Extract the [X, Y] coordinate from the center of the cell holding the provided text.  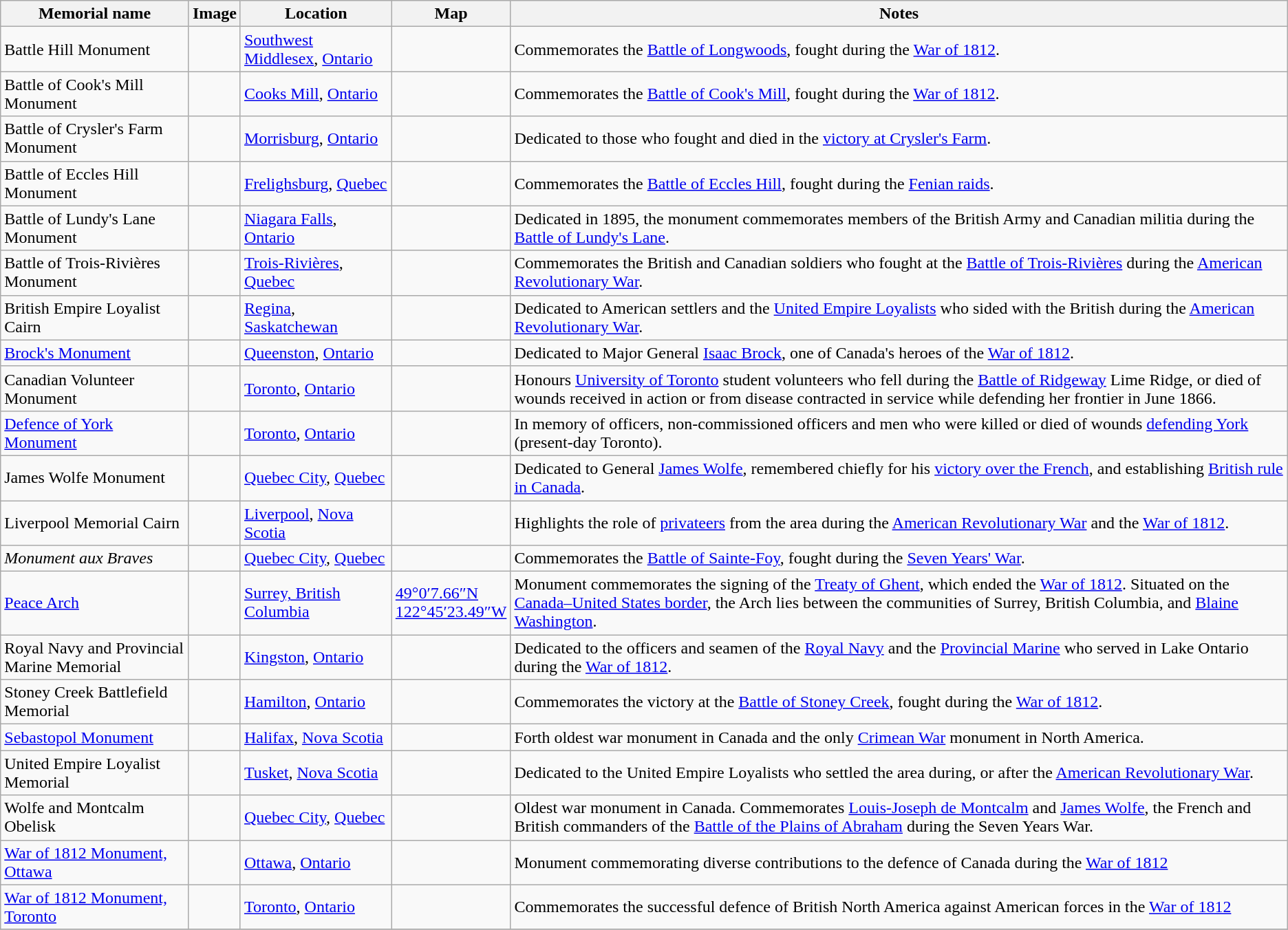
Trois-Rivières, Quebec [316, 272]
Dedicated to General James Wolfe, remembered chiefly for his victory over the French, and establishing British rule in Canada. [899, 477]
Dedicated to the officers and seamen of the Royal Navy and the Provincial Marine who served in Lake Ontario during the War of 1812. [899, 658]
Canadian Volunteer Monument [95, 388]
49°0′7.66″N122°45′23.49″W [451, 603]
Southwest Middlesex, Ontario [316, 50]
Monument aux Braves [95, 559]
Map [451, 14]
Highlights the role of privateers from the area during the American Revolutionary War and the War of 1812. [899, 523]
Commemorates the Battle of Eccles Hill, fought during the Fenian raids. [899, 183]
Location [316, 14]
Morrisburg, Ontario [316, 139]
Dedicated to American settlers and the United Empire Loyalists who sided with the British during the American Revolutionary War. [899, 318]
Frelighsburg, Quebec [316, 183]
Dedicated to Major General Isaac Brock, one of Canada's heroes of the War of 1812. [899, 353]
Battle of Cook's Mill Monument [95, 94]
Regina, Saskatchewan [316, 318]
Halifax, Nova Scotia [316, 737]
Queenston, Ontario [316, 353]
Sebastopol Monument [95, 737]
Battle Hill Monument [95, 50]
Commemorates the British and Canadian soldiers who fought at the Battle of Trois-Rivières during the American Revolutionary War. [899, 272]
Hamilton, Ontario [316, 702]
Niagara Falls, Ontario [316, 228]
Commemorates the successful defence of British North America against American forces in the War of 1812 [899, 907]
In memory of officers, non-commissioned officers and men who were killed or died of wounds defending York (present-day Toronto). [899, 433]
Commemorates the Battle of Longwoods, fought during the War of 1812. [899, 50]
Battle of Lundy's Lane Monument [95, 228]
Memorial name [95, 14]
Image [215, 14]
Brock's Monument [95, 353]
Dedicated in 1895, the monument commemorates members of the British Army and Canadian militia during the Battle of Lundy's Lane. [899, 228]
Liverpool, Nova Scotia [316, 523]
War of 1812 Monument, Toronto [95, 907]
Commemorates the Battle of Cook's Mill, fought during the War of 1812. [899, 94]
Stoney Creek Battlefield Memorial [95, 702]
Wolfe and Montcalm Obelisk [95, 817]
War of 1812 Monument, Ottawa [95, 863]
British Empire Loyalist Cairn [95, 318]
Kingston, Ontario [316, 658]
Surrey, British Columbia [316, 603]
United Empire Loyalist Memorial [95, 773]
James Wolfe Monument [95, 477]
Defence of York Monument [95, 433]
Commemorates the Battle of Sainte-Foy, fought during the Seven Years' War. [899, 559]
Dedicated to those who fought and died in the victory at Crysler's Farm. [899, 139]
Peace Arch [95, 603]
Ottawa, Ontario [316, 863]
Dedicated to the United Empire Loyalists who settled the area during, or after the American Revolutionary War. [899, 773]
Commemorates the victory at the Battle of Stoney Creek, fought during the War of 1812. [899, 702]
Battle of Eccles Hill Monument [95, 183]
Battle of Trois-Rivières Monument [95, 272]
Notes [899, 14]
Royal Navy and Provincial Marine Memorial [95, 658]
Battle of Crysler's Farm Monument [95, 139]
Forth oldest war monument in Canada and the only Crimean War monument in North America. [899, 737]
Tusket, Nova Scotia [316, 773]
Monument commemorating diverse contributions to the defence of Canada during the War of 1812 [899, 863]
Liverpool Memorial Cairn [95, 523]
Cooks Mill, Ontario [316, 94]
